Detect which cell encompasses the target text, then output its (X, Y) center coordinate. 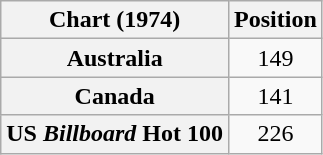
US Billboard Hot 100 (115, 134)
226 (276, 134)
Chart (1974) (115, 20)
141 (276, 96)
Canada (115, 96)
Position (276, 20)
Australia (115, 58)
149 (276, 58)
